Return the (X, Y) coordinate for the center point of the cell that contains the specified text.  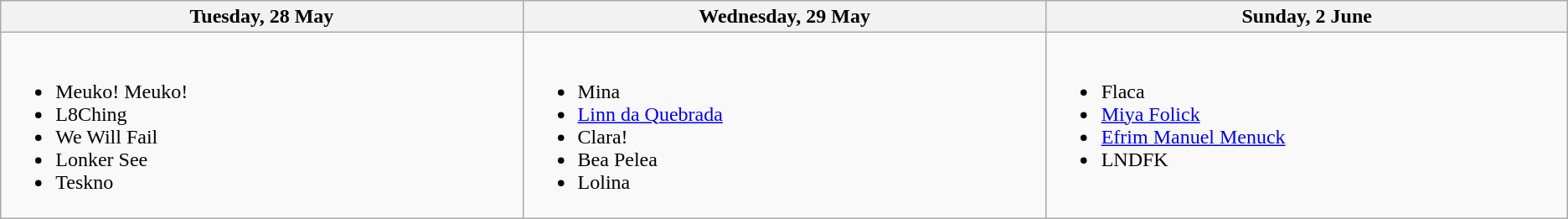
MinaLinn da QuebradaClara!Bea PeleaLolina (784, 126)
Meuko! Meuko!L8ChingWe Will FailLonker SeeTeskno (261, 126)
Wednesday, 29 May (784, 17)
Tuesday, 28 May (261, 17)
FlacaMiya FolickEfrim Manuel MenuckLNDFK (1307, 126)
Sunday, 2 June (1307, 17)
